For the text-containing cell, return its midpoint in (X, Y) coordinate format. 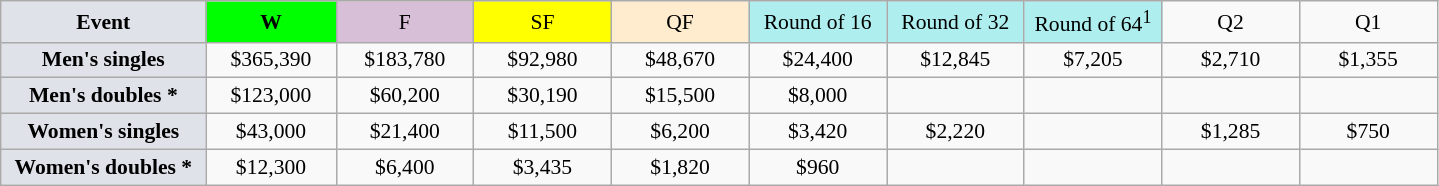
Men's doubles * (104, 96)
$21,400 (405, 132)
$30,190 (543, 96)
$60,200 (405, 96)
$92,980 (543, 60)
$1,285 (1231, 132)
Q2 (1231, 22)
$2,710 (1231, 60)
$365,390 (271, 60)
$11,500 (543, 132)
$6,400 (405, 167)
$123,000 (271, 96)
$43,000 (271, 132)
Q1 (1368, 22)
$960 (818, 167)
$12,845 (955, 60)
$750 (1368, 132)
$12,300 (271, 167)
$1,820 (680, 167)
$15,500 (680, 96)
$6,200 (680, 132)
W (271, 22)
QF (680, 22)
Women's singles (104, 132)
Men's singles (104, 60)
$48,670 (680, 60)
Round of 32 (955, 22)
Round of 641 (1093, 22)
$2,220 (955, 132)
$7,205 (1093, 60)
Women's doubles * (104, 167)
Round of 16 (818, 22)
$24,400 (818, 60)
F (405, 22)
SF (543, 22)
Event (104, 22)
$8,000 (818, 96)
$183,780 (405, 60)
$1,355 (1368, 60)
$3,420 (818, 132)
$3,435 (543, 167)
